Search for the cell housing the specified text and yield its (x, y) center coordinate. 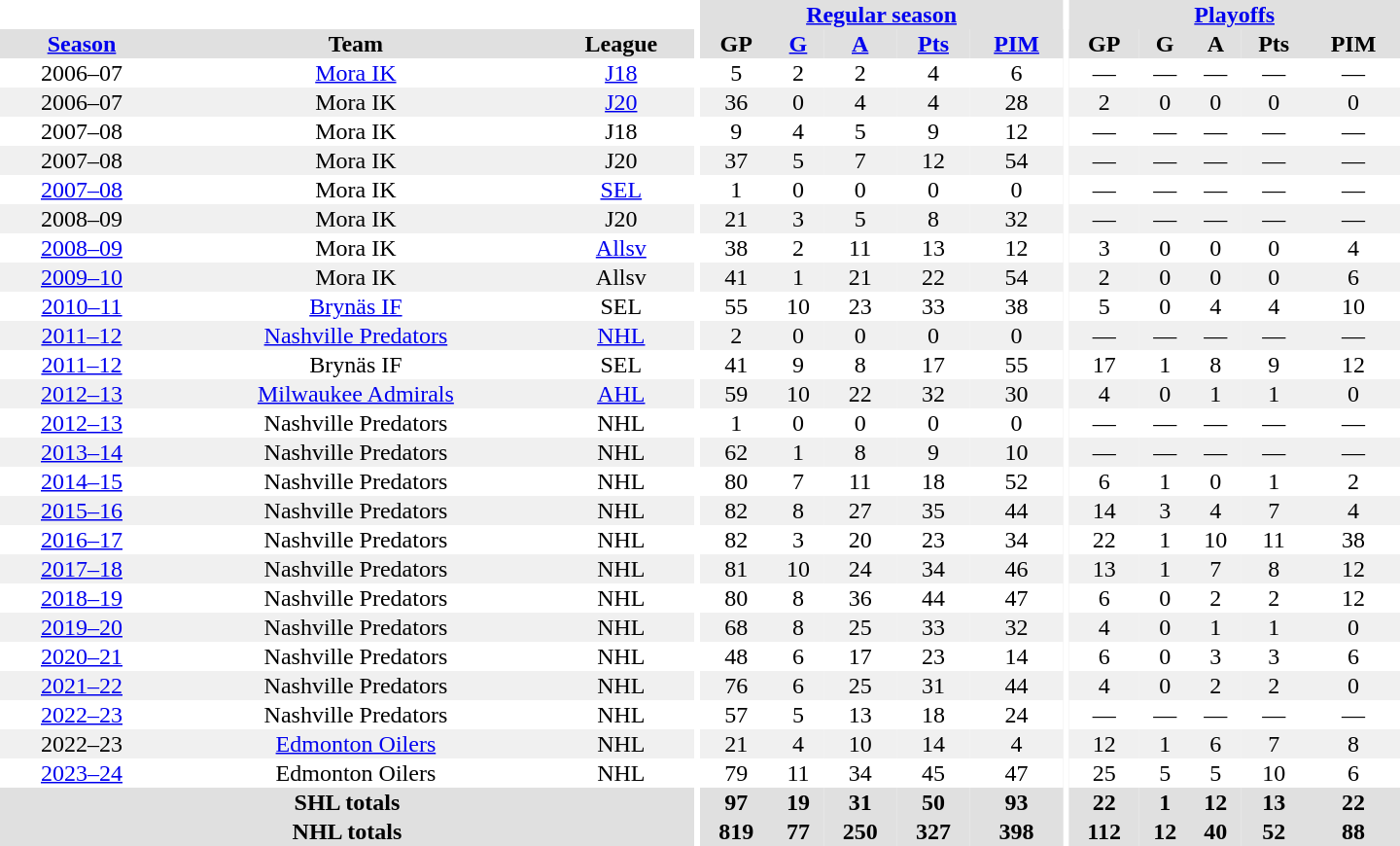
2014–15 (82, 481)
2018–19 (82, 598)
40 (1215, 831)
93 (1017, 802)
59 (737, 394)
62 (737, 452)
45 (933, 773)
2017–18 (82, 569)
NHL totals (347, 831)
81 (737, 569)
48 (737, 656)
30 (1017, 394)
37 (737, 160)
77 (798, 831)
819 (737, 831)
2009–10 (82, 277)
88 (1353, 831)
112 (1104, 831)
68 (737, 627)
2016–17 (82, 540)
Milwaukee Admirals (356, 394)
327 (933, 831)
57 (737, 715)
2013–14 (82, 452)
2015–16 (82, 511)
35 (933, 511)
Team (356, 44)
SHL totals (347, 802)
AHL (621, 394)
Season (82, 44)
28 (1017, 102)
Regular season (882, 15)
Playoffs (1235, 15)
League (621, 44)
46 (1017, 569)
2021–22 (82, 686)
50 (933, 802)
76 (737, 686)
2020–21 (82, 656)
20 (859, 540)
250 (859, 831)
19 (798, 802)
27 (859, 511)
79 (737, 773)
398 (1017, 831)
97 (737, 802)
2023–24 (82, 773)
2010–11 (82, 306)
2019–20 (82, 627)
